For the text-containing cell, return its midpoint in [x, y] coordinate format. 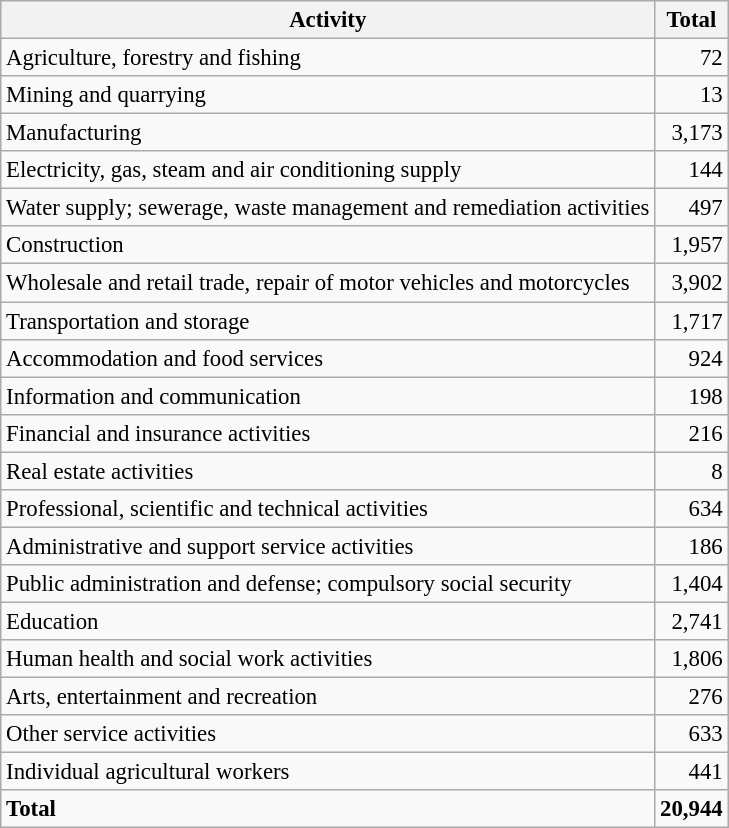
3,173 [692, 133]
198 [692, 396]
Activity [328, 20]
8 [692, 471]
Manufacturing [328, 133]
1,806 [692, 659]
1,404 [692, 584]
634 [692, 509]
2,741 [692, 621]
Accommodation and food services [328, 358]
Individual agricultural workers [328, 772]
1,957 [692, 245]
Electricity, gas, steam and air conditioning supply [328, 170]
Arts, entertainment and recreation [328, 697]
497 [692, 208]
72 [692, 58]
216 [692, 433]
1,717 [692, 321]
Water supply; sewerage, waste management and remediation activities [328, 208]
Information and communication [328, 396]
Administrative and support service activities [328, 546]
3,902 [692, 283]
Agriculture, forestry and fishing [328, 58]
Financial and insurance activities [328, 433]
Human health and social work activities [328, 659]
144 [692, 170]
Construction [328, 245]
276 [692, 697]
186 [692, 546]
13 [692, 95]
20,944 [692, 809]
441 [692, 772]
Education [328, 621]
Transportation and storage [328, 321]
Real estate activities [328, 471]
633 [692, 734]
Professional, scientific and technical activities [328, 509]
924 [692, 358]
Other service activities [328, 734]
Wholesale and retail trade, repair of motor vehicles and motorcycles [328, 283]
Mining and quarrying [328, 95]
Public administration and defense; compulsory social security [328, 584]
